Return (X, Y) of the center of cell containing provided text 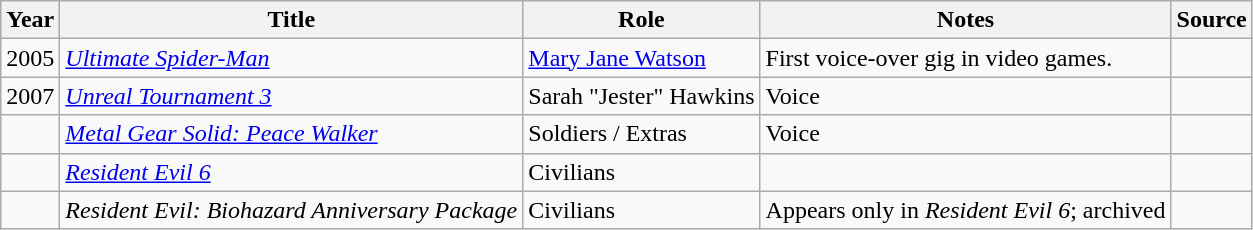
Notes (966, 20)
Ultimate Spider-Man (292, 58)
2005 (30, 58)
Resident Evil: Biohazard Anniversary Package (292, 210)
Role (642, 20)
Resident Evil 6 (292, 172)
First voice-over gig in video games. (966, 58)
Source (1212, 20)
Year (30, 20)
Appears only in Resident Evil 6; archived (966, 210)
Sarah "Jester" Hawkins (642, 96)
Title (292, 20)
Mary Jane Watson (642, 58)
Soldiers / Extras (642, 134)
Unreal Tournament 3 (292, 96)
Metal Gear Solid: Peace Walker (292, 134)
2007 (30, 96)
